For the text-containing cell, return its midpoint in [X, Y] coordinate format. 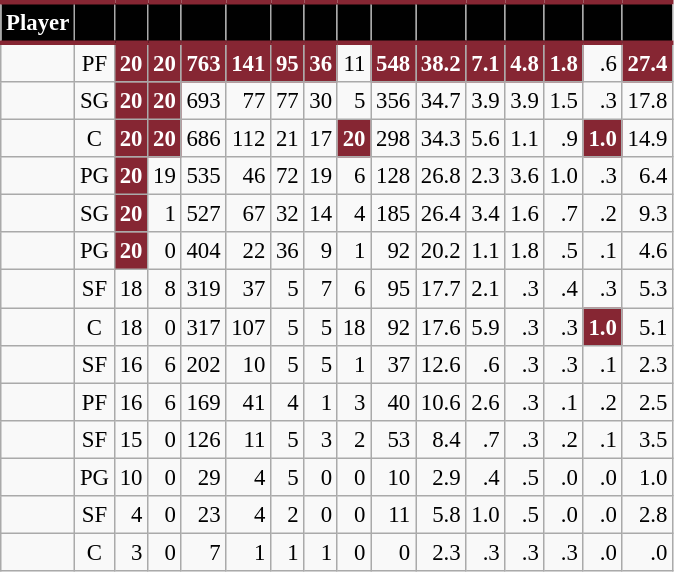
21 [288, 139]
72 [288, 176]
2.8 [647, 515]
693 [204, 101]
5.6 [486, 139]
20.2 [441, 251]
12.6 [441, 364]
8 [164, 289]
141 [248, 62]
2.9 [441, 477]
2.6 [486, 402]
38.2 [441, 62]
40 [394, 402]
763 [204, 62]
3.6 [524, 176]
26.4 [441, 214]
202 [204, 364]
17.7 [441, 289]
30 [320, 101]
34.7 [441, 101]
14 [320, 214]
Player [38, 22]
32 [288, 214]
9.3 [647, 214]
17.6 [441, 327]
3.5 [647, 439]
1.5 [564, 101]
4.8 [524, 62]
14.9 [647, 139]
.9 [564, 139]
2.1 [486, 289]
317 [204, 327]
6.4 [647, 176]
34.3 [441, 139]
7.1 [486, 62]
298 [394, 139]
404 [204, 251]
17 [320, 139]
67 [248, 214]
107 [248, 327]
535 [204, 176]
15 [130, 439]
9 [320, 251]
5.1 [647, 327]
23 [204, 515]
22 [248, 251]
17.8 [647, 101]
29 [204, 477]
5.9 [486, 327]
686 [204, 139]
5.3 [647, 289]
41 [248, 402]
527 [204, 214]
27.4 [647, 62]
2.5 [647, 402]
319 [204, 289]
356 [394, 101]
112 [248, 139]
185 [394, 214]
5.8 [441, 515]
548 [394, 62]
53 [394, 439]
26.8 [441, 176]
126 [204, 439]
46 [248, 176]
169 [204, 402]
3.4 [486, 214]
4.6 [647, 251]
8.4 [441, 439]
1.6 [524, 214]
10.6 [441, 402]
128 [394, 176]
